Provide the [x, y] coordinate of the cell's center where the given text is located.  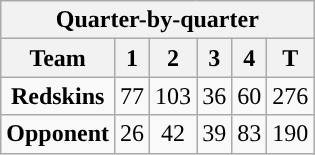
276 [290, 96]
1 [132, 58]
Quarter-by-quarter [158, 20]
83 [250, 134]
26 [132, 134]
103 [174, 96]
4 [250, 58]
36 [214, 96]
T [290, 58]
3 [214, 58]
Redskins [58, 96]
42 [174, 134]
Team [58, 58]
Opponent [58, 134]
190 [290, 134]
60 [250, 96]
2 [174, 58]
39 [214, 134]
77 [132, 96]
